Determine the [X, Y] coordinate at the center of the cell enclosing the given text.  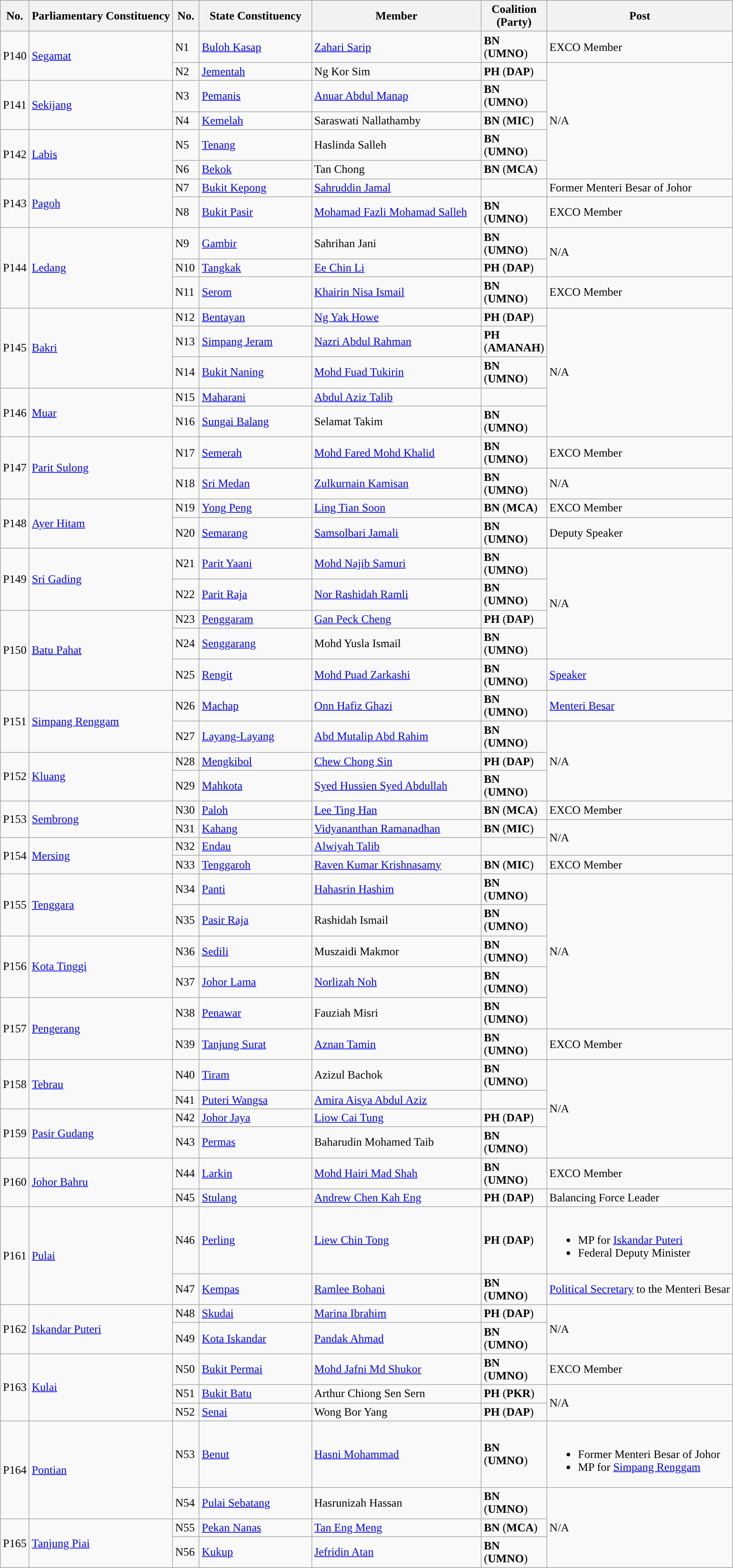
P151 [15, 721]
Sri Medan [255, 484]
Parit Sulong [101, 468]
Segamat [101, 56]
N21 [186, 564]
Deputy Speaker [640, 532]
N33 [186, 865]
Bakri [101, 348]
Azizul Bachok [396, 1075]
Abd Mutalip Abd Rahim [396, 736]
N47 [186, 1289]
Simpang Renggam [101, 721]
Mersing [101, 856]
Semerah [255, 452]
Ling Tian Soon [396, 508]
N20 [186, 532]
N23 [186, 619]
Larkin [255, 1173]
Pekan Nanas [255, 1528]
Arthur Chiong Sen Sern [396, 1394]
Ledang [101, 268]
Liew Chin Tong [396, 1240]
Bukit Batu [255, 1394]
Tenang [255, 145]
Zahari Sarip [396, 47]
N51 [186, 1394]
Kluang [101, 777]
P158 [15, 1084]
P159 [15, 1133]
N14 [186, 372]
Gan Peck Cheng [396, 619]
N12 [186, 317]
Ramlee Bohani [396, 1289]
Hasni Mohammad [396, 1454]
Nor Rashidah Ramli [396, 594]
N46 [186, 1240]
Kulai [101, 1388]
Tangkak [255, 268]
Benut [255, 1454]
Wong Bor Yang [396, 1412]
N5 [186, 145]
P154 [15, 856]
N50 [186, 1369]
Sri Gading [101, 579]
Sahrihan Jani [396, 243]
Bukit Kepong [255, 188]
Selamat Takim [396, 422]
N55 [186, 1528]
N45 [186, 1198]
N39 [186, 1044]
Buloh Kasap [255, 47]
P144 [15, 268]
Ng Yak Howe [396, 317]
Pasir Raja [255, 920]
PH (AMANAH) [514, 342]
Maharani [255, 397]
Sedili [255, 951]
Puteri Wangsa [255, 1099]
N32 [186, 847]
N54 [186, 1503]
Serom [255, 292]
Pengerang [101, 1029]
Post [640, 16]
Penawar [255, 1013]
Muszaidi Makmor [396, 951]
Mahkota [255, 786]
Chew Chong Sin [396, 761]
Speaker [640, 674]
Hasrunizah Hassan [396, 1503]
N8 [186, 212]
Gambir [255, 243]
N56 [186, 1552]
N7 [186, 188]
N28 [186, 761]
N30 [186, 810]
P145 [15, 348]
P146 [15, 412]
Khairin Nisa Ismail [396, 292]
N34 [186, 889]
Mohd Jafni Md Shukor [396, 1369]
Kota Iskandar [255, 1338]
N15 [186, 397]
P161 [15, 1256]
N2 [186, 71]
Balancing Force Leader [640, 1198]
Abdul Aziz Talib [396, 397]
N44 [186, 1173]
N48 [186, 1314]
Johor Lama [255, 982]
Syed Hussien Syed Abdullah [396, 786]
Senai [255, 1412]
P150 [15, 650]
P141 [15, 105]
Kahang [255, 829]
N17 [186, 452]
Kukup [255, 1552]
N53 [186, 1454]
N16 [186, 422]
Permas [255, 1142]
N36 [186, 951]
Panti [255, 889]
Zulkurnain Kamisan [396, 484]
Mohd Hairi Mad Shah [396, 1173]
Bukit Pasir [255, 212]
Pagoh [101, 203]
N26 [186, 706]
P148 [15, 524]
N37 [186, 982]
N49 [186, 1338]
Endau [255, 847]
N38 [186, 1013]
Bukit Permai [255, 1369]
N24 [186, 644]
P157 [15, 1029]
Layang-Layang [255, 736]
P149 [15, 579]
Muar [101, 412]
P140 [15, 56]
Parit Raja [255, 594]
P147 [15, 468]
N1 [186, 47]
P155 [15, 905]
Former Menteri Besar of JohorMP for Simpang Renggam [640, 1454]
N11 [186, 292]
P164 [15, 1469]
Alwiyah Talib [396, 847]
Saraswati Nallathamby [396, 120]
N6 [186, 170]
Tenggaroh [255, 865]
Skudai [255, 1314]
Sekijang [101, 105]
Ayer Hitam [101, 524]
Kempas [255, 1289]
P153 [15, 819]
Fauziah Misri [396, 1013]
P160 [15, 1183]
Paloh [255, 810]
Tan Eng Meng [396, 1528]
State Constituency [255, 16]
Mohd Fared Mohd Khalid [396, 452]
N31 [186, 829]
Hahasrin Hashim [396, 889]
N27 [186, 736]
N10 [186, 268]
P142 [15, 154]
Pulai [101, 1256]
N22 [186, 594]
P152 [15, 777]
Rengit [255, 674]
Semarang [255, 532]
N9 [186, 243]
P156 [15, 967]
Simpang Jeram [255, 342]
Amira Aisya Abdul Aziz [396, 1099]
Lee Ting Han [396, 810]
Labis [101, 154]
N40 [186, 1075]
Parit Yaani [255, 564]
N18 [186, 484]
Mengkibol [255, 761]
P165 [15, 1543]
N4 [186, 120]
Bentayan [255, 317]
N3 [186, 96]
Mohd Najib Samuri [396, 564]
Parliamentary Constituency [101, 16]
PH (PKR) [514, 1394]
Tanjung Surat [255, 1044]
Johor Bahru [101, 1183]
Senggarang [255, 644]
Baharudin Mohamed Taib [396, 1142]
Ng Kor Sim [396, 71]
Haslinda Salleh [396, 145]
Marina Ibrahim [396, 1314]
Stulang [255, 1198]
Mohd Fuad Tukirin [396, 372]
Nazri Abdul Rahman [396, 342]
N41 [186, 1099]
Bukit Naning [255, 372]
N13 [186, 342]
Mohd Puad Zarkashi [396, 674]
N29 [186, 786]
N42 [186, 1118]
N19 [186, 508]
Jementah [255, 71]
Iskandar Puteri [101, 1329]
Menteri Besar [640, 706]
Tenggara [101, 905]
Onn Hafiz Ghazi [396, 706]
Liow Cai Tung [396, 1118]
P163 [15, 1388]
Aznan Tamin [396, 1044]
Samsolbari Jamali [396, 532]
Tan Chong [396, 170]
Perling [255, 1240]
Political Secretary to the Menteri Besar [640, 1289]
Penggaram [255, 619]
Mohamad Fazli Mohamad Salleh [396, 212]
MP for Iskandar PuteriFederal Deputy Minister [640, 1240]
Former Menteri Besar of Johor [640, 188]
Kemelah [255, 120]
Jefridin Atan [396, 1552]
Raven Kumar Krishnasamy [396, 865]
Norlizah Noh [396, 982]
Bekok [255, 170]
Yong Peng [255, 508]
Sungai Balang [255, 422]
Kota Tinggi [101, 967]
Member [396, 16]
Coalition (Party) [514, 16]
Tebrau [101, 1084]
Andrew Chen Kah Eng [396, 1198]
Mohd Yusla Ismail [396, 644]
Pemanis [255, 96]
N35 [186, 920]
N25 [186, 674]
N43 [186, 1142]
Batu Pahat [101, 650]
Anuar Abdul Manap [396, 96]
Rashidah Ismail [396, 920]
Pontian [101, 1469]
Ee Chin Li [396, 268]
Tanjung Piai [101, 1543]
Pandak Ahmad [396, 1338]
Johor Jaya [255, 1118]
Pulai Sebatang [255, 1503]
Sahruddin Jamal [396, 188]
Pasir Gudang [101, 1133]
N52 [186, 1412]
P143 [15, 203]
Sembrong [101, 819]
Vidyananthan Ramanadhan [396, 829]
P162 [15, 1329]
Tiram [255, 1075]
Machap [255, 706]
